Return (X, Y) of the center of cell containing provided text 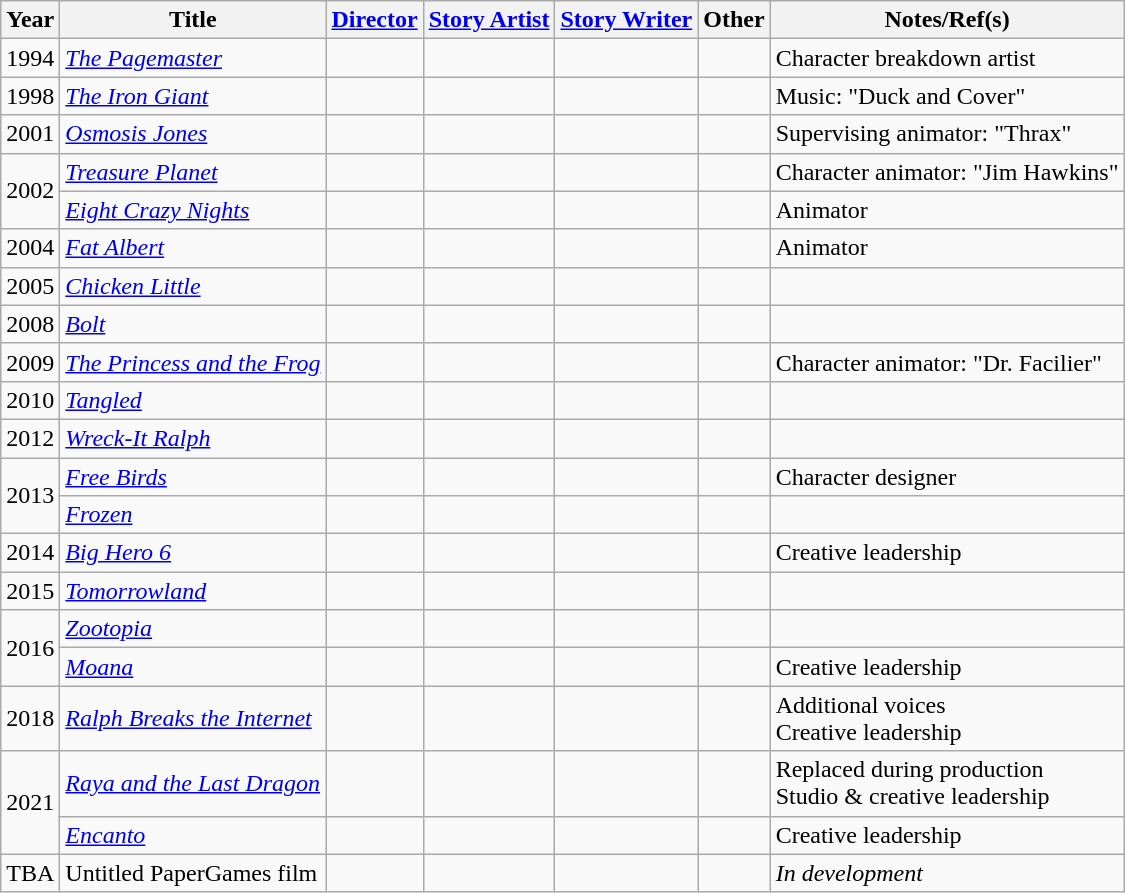
Director (374, 20)
Encanto (193, 835)
Music: "Duck and Cover" (947, 96)
Moana (193, 667)
Title (193, 20)
Frozen (193, 515)
1998 (30, 96)
2010 (30, 400)
Character animator: "Jim Hawkins" (947, 172)
2005 (30, 286)
2015 (30, 591)
Eight Crazy Nights (193, 210)
Wreck-It Ralph (193, 438)
Story Artist (489, 20)
Osmosis Jones (193, 134)
Replaced during productionStudio & creative leadership (947, 784)
2002 (30, 191)
The Iron Giant (193, 96)
2013 (30, 496)
Additional voicesCreative leadership (947, 718)
2021 (30, 802)
The Pagemaster (193, 58)
2008 (30, 324)
Treasure Planet (193, 172)
Free Birds (193, 477)
Untitled PaperGames film (193, 873)
Chicken Little (193, 286)
Tomorrowland (193, 591)
2016 (30, 648)
The Princess and the Frog (193, 362)
Ralph Breaks the Internet (193, 718)
Tangled (193, 400)
2018 (30, 718)
Character designer (947, 477)
Year (30, 20)
2001 (30, 134)
2012 (30, 438)
2004 (30, 248)
Notes/Ref(s) (947, 20)
2009 (30, 362)
In development (947, 873)
1994 (30, 58)
Character animator: "Dr. Facilier" (947, 362)
TBA (30, 873)
Fat Albert (193, 248)
Character breakdown artist (947, 58)
Other (734, 20)
Bolt (193, 324)
Big Hero 6 (193, 553)
Raya and the Last Dragon (193, 784)
Supervising animator: "Thrax" (947, 134)
2014 (30, 553)
Zootopia (193, 629)
Story Writer (626, 20)
